Detect which cell encompasses the target text, then output its [x, y] center coordinate. 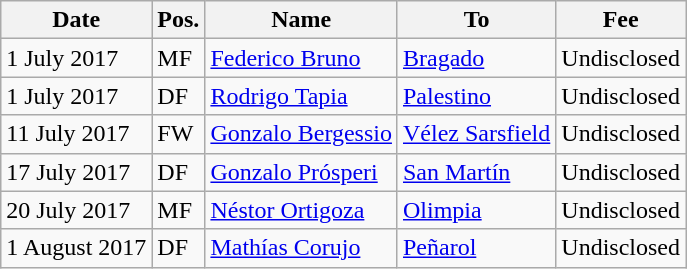
Néstor Ortigoza [302, 210]
11 July 2017 [76, 134]
Peñarol [476, 248]
Vélez Sarsfield [476, 134]
Palestino [476, 96]
Federico Bruno [302, 58]
Olimpia [476, 210]
Mathías Corujo [302, 248]
Bragado [476, 58]
20 July 2017 [76, 210]
Date [76, 20]
Fee [621, 20]
Name [302, 20]
FW [178, 134]
San Martín [476, 172]
Pos. [178, 20]
Gonzalo Prósperi [302, 172]
17 July 2017 [76, 172]
Rodrigo Tapia [302, 96]
1 August 2017 [76, 248]
To [476, 20]
Gonzalo Bergessio [302, 134]
